Identify which cell holds the provided text, then report its (X, Y) central coordinate. 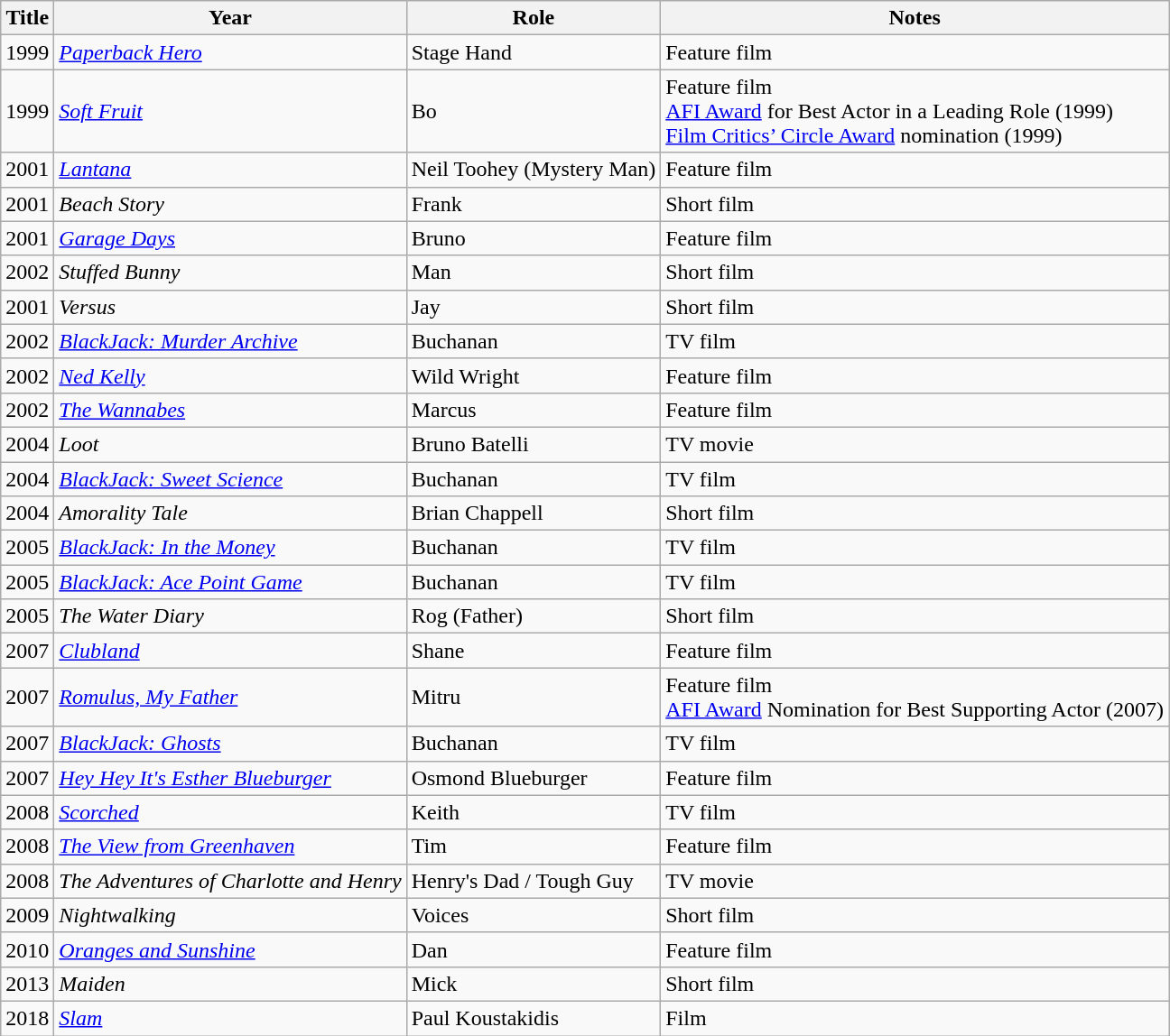
BlackJack: Ace Point Game (230, 582)
Role (534, 18)
Tim (534, 846)
The Adventures of Charlotte and Henry (230, 881)
Versus (230, 307)
2010 (27, 949)
Frank (534, 204)
Lantana (230, 170)
Rog (Father) (534, 616)
Paul Koustakidis (534, 1018)
Nightwalking (230, 915)
Hey Hey It's Esther Blueburger (230, 778)
Loot (230, 444)
Osmond Blueburger (534, 778)
BlackJack: Murder Archive (230, 341)
Notes (915, 18)
Title (27, 18)
2009 (27, 915)
Keith (534, 812)
BlackJack: Sweet Science (230, 479)
Neil Toohey (Mystery Man) (534, 170)
Romulus, My Father (230, 697)
Bruno Batelli (534, 444)
Man (534, 273)
Feature filmAFI Award Nomination for Best Supporting Actor (2007) (915, 697)
Stuffed Bunny (230, 273)
2018 (27, 1018)
Bo (534, 111)
BlackJack: Ghosts (230, 744)
Maiden (230, 984)
Garage Days (230, 238)
Film (915, 1018)
Year (230, 18)
Feature filmAFI Award for Best Actor in a Leading Role (1999)Film Critics’ Circle Award nomination (1999) (915, 111)
Ned Kelly (230, 375)
Scorched (230, 812)
2013 (27, 984)
Oranges and Sunshine (230, 949)
Clubland (230, 651)
The Wannabes (230, 410)
Brian Chappell (534, 513)
Dan (534, 949)
Jay (534, 307)
BlackJack: In the Money (230, 548)
Beach Story (230, 204)
The Water Diary (230, 616)
Shane (534, 651)
Paperback Hero (230, 52)
The View from Greenhaven (230, 846)
Henry's Dad / Tough Guy (534, 881)
Wild Wright (534, 375)
Voices (534, 915)
Amorality Tale (230, 513)
Mick (534, 984)
Soft Fruit (230, 111)
Bruno (534, 238)
Slam (230, 1018)
Marcus (534, 410)
Stage Hand (534, 52)
Mitru (534, 697)
